From the cell containing the given text, extract its center point as [X, Y] coordinate. 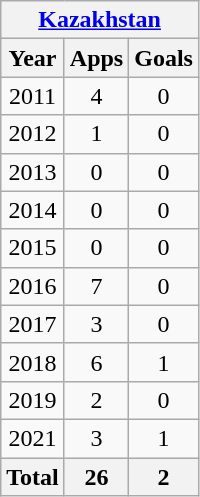
Apps [96, 58]
Goals [164, 58]
6 [96, 362]
4 [96, 96]
Kazakhstan [100, 20]
2013 [33, 172]
2021 [33, 438]
2012 [33, 134]
26 [96, 477]
2019 [33, 400]
2016 [33, 286]
2018 [33, 362]
2015 [33, 248]
2011 [33, 96]
7 [96, 286]
Year [33, 58]
2017 [33, 324]
Total [33, 477]
2014 [33, 210]
